For the text-containing cell, return its midpoint in [X, Y] coordinate format. 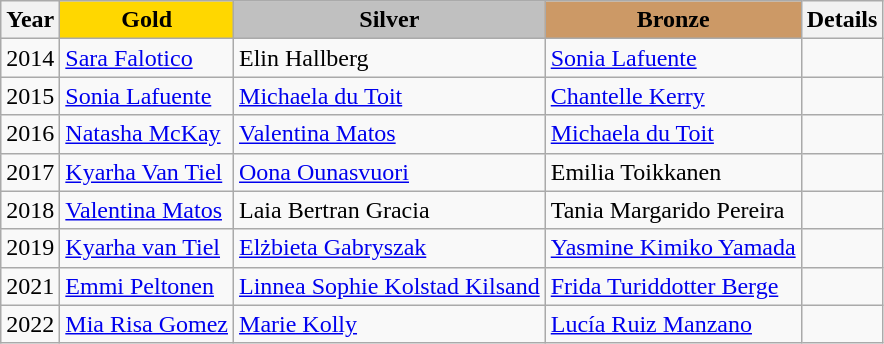
Details [842, 20]
2016 [30, 134]
2018 [30, 210]
Chantelle Kerry [673, 96]
2019 [30, 248]
Tania Margarido Pereira [673, 210]
Natasha McKay [147, 134]
Silver [390, 20]
Bronze [673, 20]
Kyarha Van Tiel [147, 172]
Mia Risa Gomez [147, 324]
Sara Falotico [147, 58]
Kyarha van Tiel [147, 248]
Year [30, 20]
Marie Kolly [390, 324]
Linnea Sophie Kolstad Kilsand [390, 286]
2017 [30, 172]
Yasmine Kimiko Yamada [673, 248]
Emilia Toikkanen [673, 172]
2022 [30, 324]
2015 [30, 96]
Laia Bertran Gracia [390, 210]
Gold [147, 20]
2021 [30, 286]
Frida Turiddotter Berge [673, 286]
Oona Ounasvuori [390, 172]
2014 [30, 58]
Lucía Ruiz Manzano [673, 324]
Elin Hallberg [390, 58]
Emmi Peltonen [147, 286]
Elżbieta Gabryszak [390, 248]
